Return (X, Y) of the center of cell containing provided text 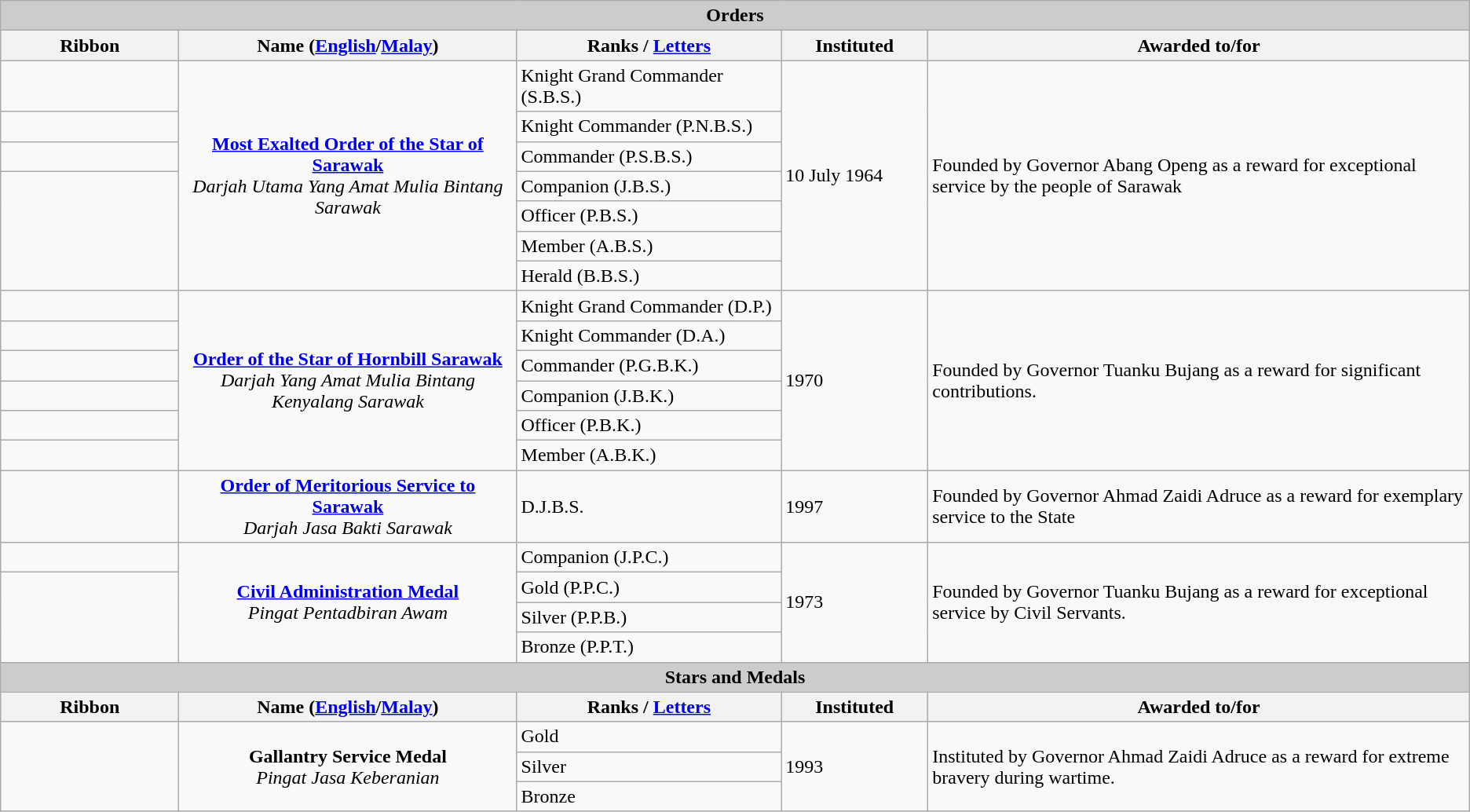
Founded by Governor Ahmad Zaidi Adruce as a reward for exemplary service to the State (1199, 507)
Gallantry Service MedalPingat Jasa Keberanian (348, 766)
Order of the Star of Hornbill SarawakDarjah Yang Amat Mulia Bintang Kenyalang Sarawak (348, 380)
Founded by Governor Tuanku Bujang as a reward for significant contributions. (1199, 380)
Instituted by Governor Ahmad Zaidi Adruce as a reward for extreme bravery during wartime. (1199, 766)
Herald (B.B.S.) (649, 276)
Orders (735, 16)
Silver (649, 766)
1973 (854, 602)
Knight Commander (P.N.B.S.) (649, 126)
Member (A.B.K.) (649, 455)
Order of Meritorious Service to SarawakDarjah Jasa Bakti Sarawak (348, 507)
Knight Grand Commander (D.P.) (649, 305)
Founded by Governor Abang Openg as a reward for exceptional service by the people of Sarawak (1199, 176)
Officer (P.B.K.) (649, 426)
Founded by Governor Tuanku Bujang as a reward for exceptional service by Civil Servants. (1199, 602)
Companion (J.B.S.) (649, 186)
1997 (854, 507)
Commander (P.G.B.K.) (649, 365)
1970 (854, 380)
Officer (P.B.S.) (649, 216)
Civil Administration MedalPingat Pentadbiran Awam (348, 602)
Silver (P.P.B.) (649, 617)
1993 (854, 766)
Knight Grand Commander (S.B.S.) (649, 86)
Companion (J.P.C.) (649, 558)
Most Exalted Order of the Star of SarawakDarjah Utama Yang Amat Mulia Bintang Sarawak (348, 176)
10 July 1964 (854, 176)
Companion (J.B.K.) (649, 395)
Member (A.B.S.) (649, 246)
Bronze (P.P.T.) (649, 647)
Bronze (649, 796)
Gold (649, 737)
Commander (P.S.B.S.) (649, 156)
Knight Commander (D.A.) (649, 335)
D.J.B.S. (649, 507)
Gold (P.P.C.) (649, 587)
Stars and Medals (735, 677)
